Identify which cell holds the provided text, then report its (x, y) central coordinate. 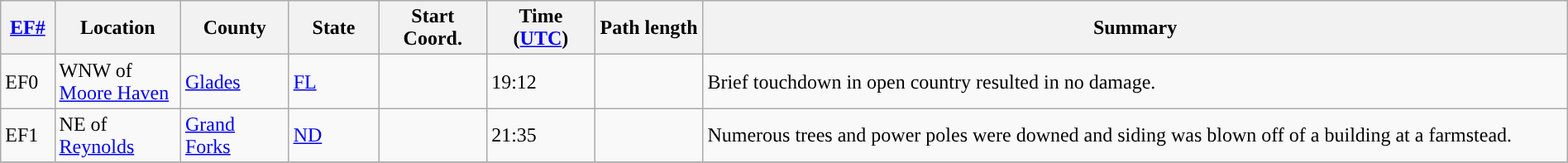
Summary (1135, 28)
19:12 (541, 81)
Numerous trees and power poles were downed and siding was blown off of a building at a farmstead. (1135, 136)
Time (UTC) (541, 28)
Brief touchdown in open country resulted in no damage. (1135, 81)
NE of Reynolds (117, 136)
ND (334, 136)
Location (117, 28)
WNW of Moore Haven (117, 81)
EF# (28, 28)
Start Coord. (433, 28)
21:35 (541, 136)
Glades (235, 81)
Grand Forks (235, 136)
Path length (648, 28)
EF0 (28, 81)
State (334, 28)
EF1 (28, 136)
County (235, 28)
FL (334, 81)
